Extract the [x, y] coordinate from the center of the cell holding the provided text.  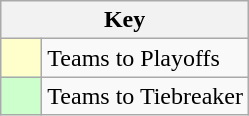
Teams to Playoffs [146, 58]
Key [125, 20]
Teams to Tiebreaker [146, 96]
